Provide the [x, y] coordinate of the cell's center where the given text is located.  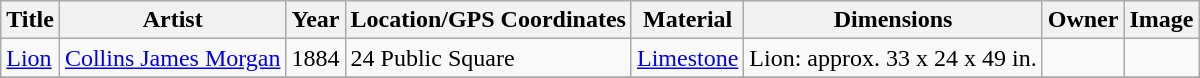
Limestone [687, 58]
Image [1162, 20]
Year [316, 20]
24 Public Square [488, 58]
Dimensions [893, 20]
Lion: approx. 33 x 24 x 49 in. [893, 58]
Artist [172, 20]
Collins James Morgan [172, 58]
1884 [316, 58]
Material [687, 20]
Title [30, 20]
Lion [30, 58]
Owner [1083, 20]
Location/GPS Coordinates [488, 20]
